Extract the [X, Y] coordinate from the center of the cell holding the provided text.  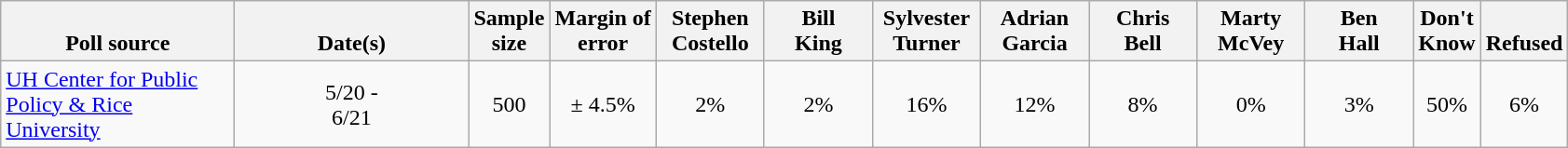
UH Center for Public Policy & Rice University [117, 104]
Poll source [117, 32]
16% [926, 104]
Refused [1524, 32]
50% [1447, 104]
500 [509, 104]
8% [1143, 104]
BenHall [1359, 32]
3% [1359, 104]
± 4.5% [603, 104]
ChrisBell [1143, 32]
StephenCostello [710, 32]
0% [1251, 104]
Date(s) [352, 32]
Samplesize [509, 32]
MartyMcVey [1251, 32]
Don't Know [1447, 32]
12% [1035, 104]
5/20 -6/21 [352, 104]
6% [1524, 104]
BillKing [818, 32]
AdrianGarcia [1035, 32]
SylvesterTurner [926, 32]
Margin oferror [603, 32]
